Provide the (x, y) coordinate of the cell's center where the given text is located.  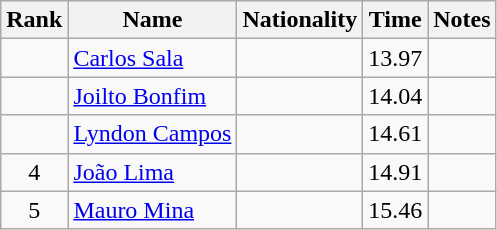
Notes (462, 20)
João Lima (152, 172)
14.61 (396, 134)
14.04 (396, 96)
Name (152, 20)
Joilto Bonfim (152, 96)
14.91 (396, 172)
15.46 (396, 210)
Mauro Mina (152, 210)
Lyndon Campos (152, 134)
13.97 (396, 58)
5 (34, 210)
Nationality (300, 20)
Rank (34, 20)
Carlos Sala (152, 58)
Time (396, 20)
4 (34, 172)
